Return [X, Y] of the center of cell containing provided text 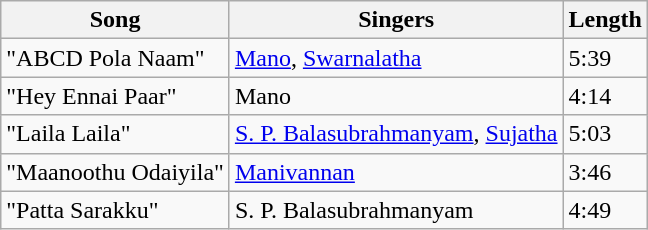
Manivannan [396, 172]
Mano [396, 96]
S. P. Balasubrahmanyam, Sujatha [396, 134]
Singers [396, 20]
Song [116, 20]
"Hey Ennai Paar" [116, 96]
4:49 [605, 210]
"Maanoothu Odaiyila" [116, 172]
5:39 [605, 58]
"Laila Laila" [116, 134]
"Patta Sarakku" [116, 210]
Length [605, 20]
"ABCD Pola Naam" [116, 58]
3:46 [605, 172]
S. P. Balasubrahmanyam [396, 210]
5:03 [605, 134]
4:14 [605, 96]
Mano, Swarnalatha [396, 58]
